Pinpoint the cell where the given text exists, returning its (x, y) midpoint coordinate. 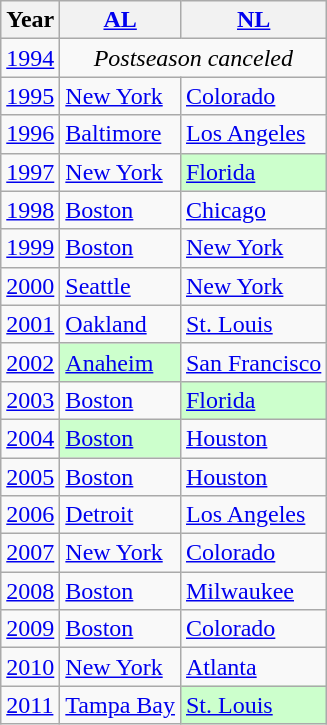
2011 (30, 705)
2010 (30, 667)
Chicago (253, 210)
Tampa Bay (120, 705)
Atlanta (253, 667)
Seattle (120, 286)
2003 (30, 400)
2005 (30, 477)
AL (120, 20)
2008 (30, 591)
1997 (30, 172)
1994 (30, 58)
2007 (30, 553)
Anaheim (120, 362)
Year (30, 20)
NL (253, 20)
2006 (30, 515)
1999 (30, 248)
2000 (30, 286)
Milwaukee (253, 591)
1995 (30, 96)
San Francisco (253, 362)
1998 (30, 210)
2001 (30, 324)
2004 (30, 438)
1996 (30, 134)
2002 (30, 362)
Postseason canceled (194, 58)
2009 (30, 629)
Detroit (120, 515)
Baltimore (120, 134)
Oakland (120, 324)
